For the text-containing cell, return its midpoint in (X, Y) coordinate format. 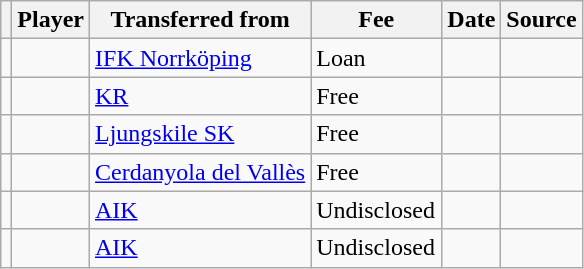
Transferred from (200, 20)
Date (472, 20)
Fee (376, 20)
Ljungskile SK (200, 134)
KR (200, 96)
Cerdanyola del Vallès (200, 172)
Player (51, 20)
IFK Norrköping (200, 58)
Source (542, 20)
Loan (376, 58)
